For the text-containing cell, return its midpoint in (X, Y) coordinate format. 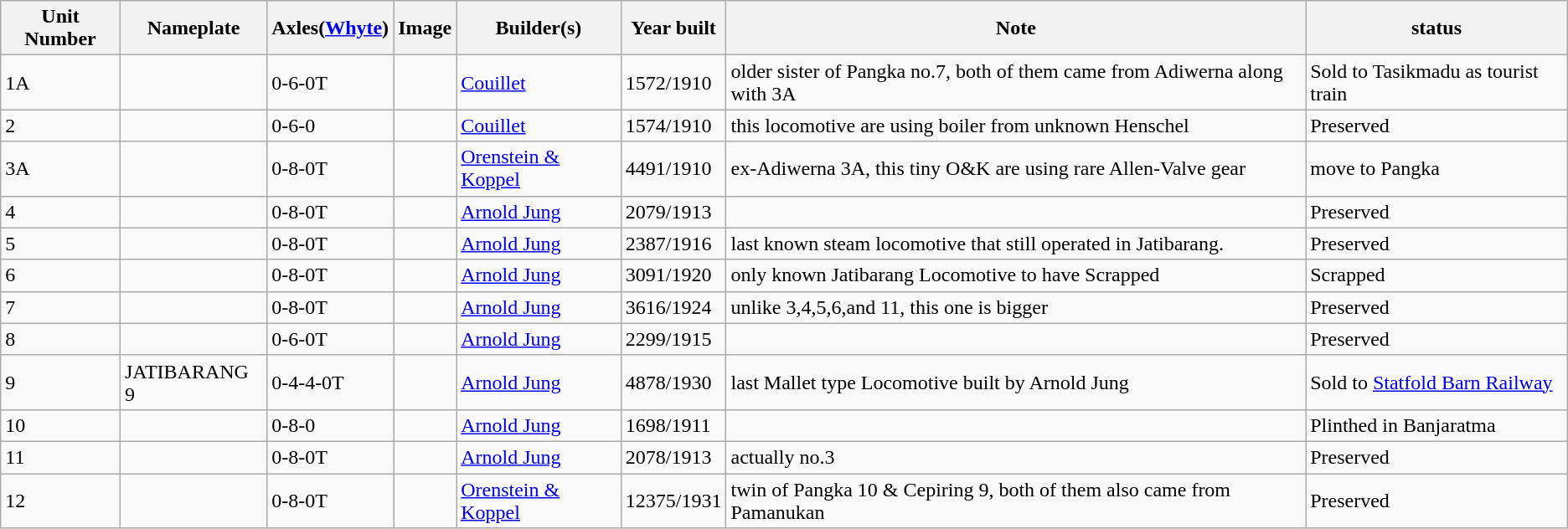
Plinthed in Banjaratma (1437, 425)
JATIBARANG 9 (193, 382)
2299/1915 (673, 339)
only known Jatibarang Locomotive to have Scrapped (1016, 275)
0-6-0 (330, 126)
last known steam locomotive that still operated in Jatibarang. (1016, 244)
unlike 3,4,5,6,and 11, this one is bigger (1016, 307)
5 (60, 244)
8 (60, 339)
Sold to Statfold Barn Railway (1437, 382)
11 (60, 457)
4878/1930 (673, 382)
0-4-4-0T (330, 382)
1A (60, 82)
1574/1910 (673, 126)
2387/1916 (673, 244)
Builder(s) (539, 28)
Axles(Whyte) (330, 28)
0-8-0 (330, 425)
actually no.3 (1016, 457)
10 (60, 425)
12 (60, 501)
4491/1910 (673, 169)
6 (60, 275)
older sister of Pangka no.7, both of them came from Adiwerna along with 3A (1016, 82)
3616/1924 (673, 307)
3091/1920 (673, 275)
Scrapped (1437, 275)
Unit Number (60, 28)
last Mallet type Locomotive built by Arnold Jung (1016, 382)
12375/1931 (673, 501)
ex-Adiwerna 3A, this tiny O&K are using rare Allen-Valve gear (1016, 169)
9 (60, 382)
2079/1913 (673, 212)
Year built (673, 28)
this locomotive are using boiler from unknown Henschel (1016, 126)
Nameplate (193, 28)
Sold to Tasikmadu as tourist train (1437, 82)
twin of Pangka 10 & Cepiring 9, both of them also came from Pamanukan (1016, 501)
2 (60, 126)
3A (60, 169)
1572/1910 (673, 82)
Image (426, 28)
Note (1016, 28)
1698/1911 (673, 425)
2078/1913 (673, 457)
7 (60, 307)
move to Pangka (1437, 169)
4 (60, 212)
status (1437, 28)
